Search for the cell housing the specified text and yield its (X, Y) center coordinate. 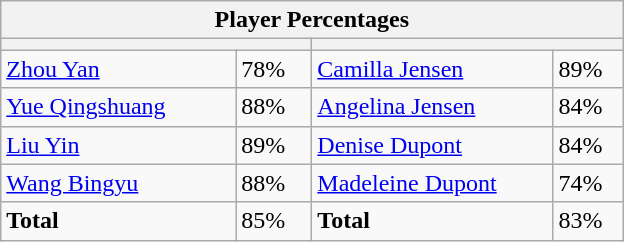
Madeleine Dupont (432, 183)
83% (588, 221)
Player Percentages (312, 20)
85% (274, 221)
74% (588, 183)
Denise Dupont (432, 145)
Zhou Yan (118, 69)
Camilla Jensen (432, 69)
Angelina Jensen (432, 107)
Wang Bingyu (118, 183)
Liu Yin (118, 145)
78% (274, 69)
Yue Qingshuang (118, 107)
